Detect which cell encompasses the target text, then output its [x, y] center coordinate. 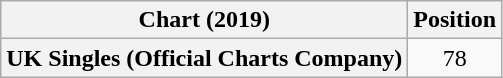
UK Singles (Official Charts Company) [204, 58]
Position [455, 20]
Chart (2019) [204, 20]
78 [455, 58]
